Output the (X, Y) coordinate of the center of the cell containing the given text.  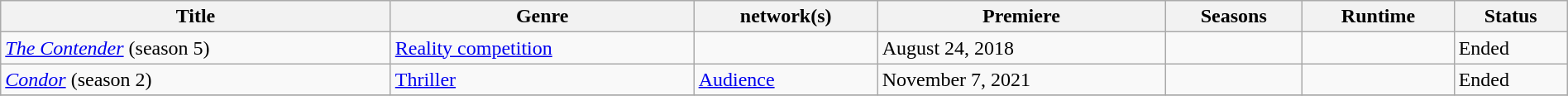
network(s) (786, 17)
Genre (543, 17)
Premiere (1021, 17)
The Contender (season 5) (195, 48)
November 7, 2021 (1021, 79)
Status (1510, 17)
Condor (season 2) (195, 79)
Audience (786, 79)
Thriller (543, 79)
August 24, 2018 (1021, 48)
Reality competition (543, 48)
Title (195, 17)
Seasons (1234, 17)
Runtime (1378, 17)
